Capture the cell that displays the provided text and extract its (x, y) central coordinate. 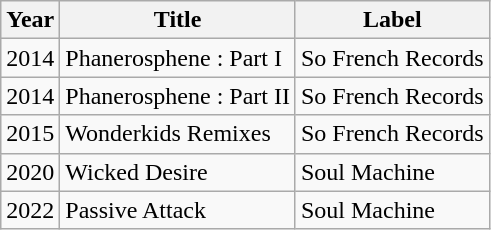
Phanerosphene : Part II (178, 96)
Label (392, 20)
Wonderkids Remixes (178, 134)
2022 (30, 210)
2015 (30, 134)
Passive Attack (178, 210)
Year (30, 20)
Phanerosphene : Part I (178, 58)
2020 (30, 172)
Title (178, 20)
Wicked Desire (178, 172)
